Identify which cell holds the provided text, then report its [X, Y] central coordinate. 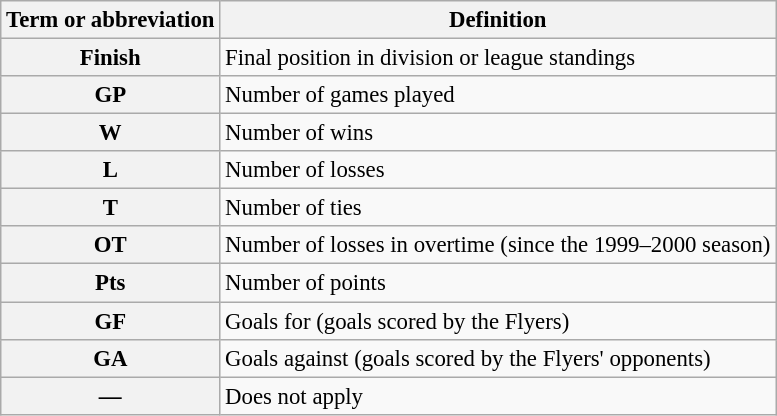
Pts [110, 283]
GF [110, 321]
Does not apply [498, 396]
Definition [498, 20]
Goals against (goals scored by the Flyers' opponents) [498, 358]
GA [110, 358]
W [110, 133]
Number of losses in overtime (since the 1999–2000 season) [498, 245]
OT [110, 245]
Goals for (goals scored by the Flyers) [498, 321]
Number of losses [498, 170]
Number of wins [498, 133]
Final position in division or league standings [498, 58]
GP [110, 95]
— [110, 396]
Number of points [498, 283]
Finish [110, 58]
Number of games played [498, 95]
Number of ties [498, 208]
L [110, 170]
Term or abbreviation [110, 20]
T [110, 208]
